Search for the cell housing the specified text and yield its [x, y] center coordinate. 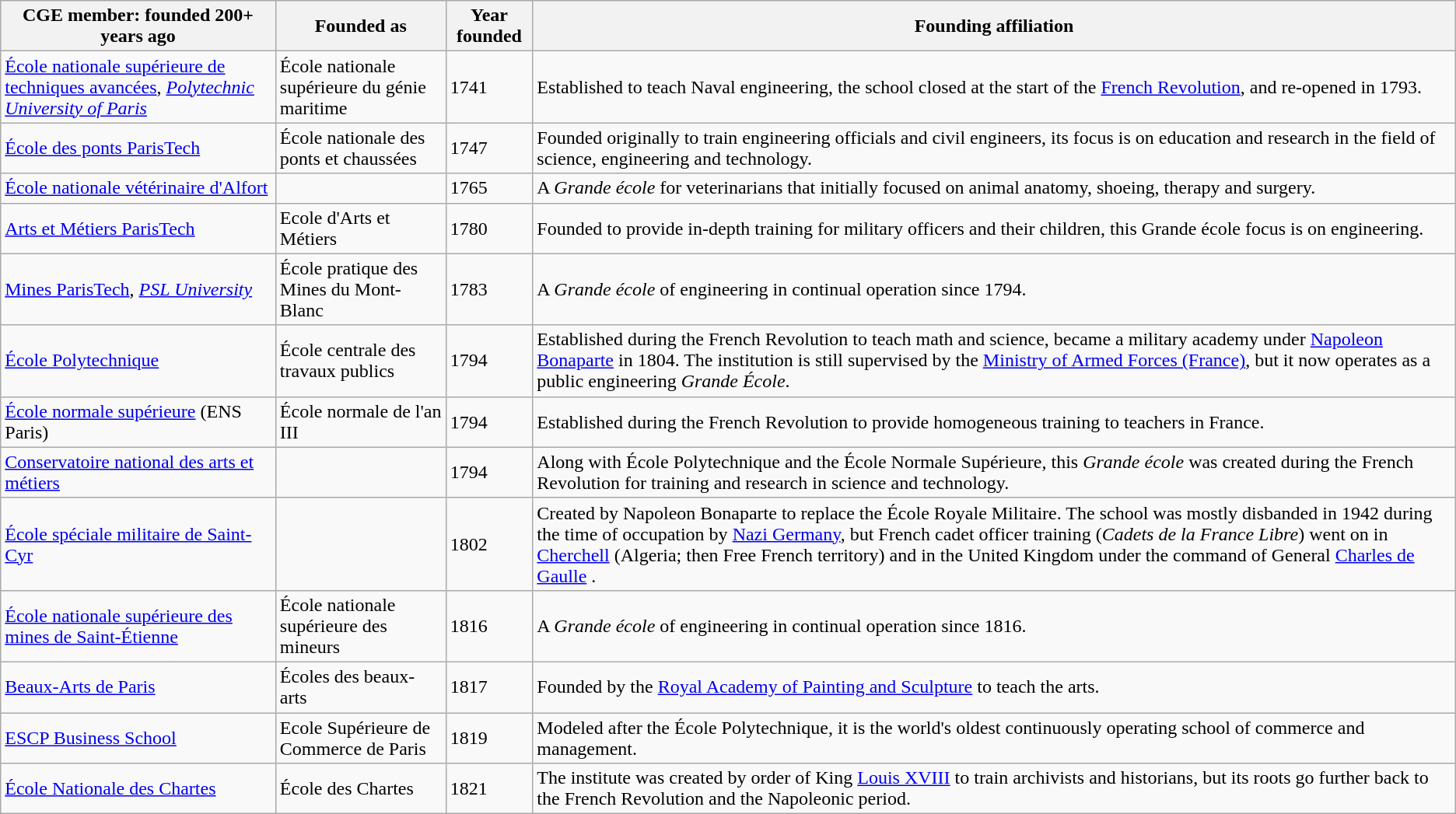
1741 [489, 87]
École nationale supérieure des mineurs [361, 626]
1783 [489, 289]
Ecole d'Arts et Métiers [361, 229]
École normale supérieure (ENS Paris) [138, 421]
Established to teach Naval engineering, the school closed at the start of the French Revolution, and re-opened in 1793. [994, 87]
École normale de l'an III [361, 421]
École nationale supérieure des mines de Saint-Étienne [138, 626]
ESCP Business School [138, 737]
École pratique des Mines du Mont-Blanc [361, 289]
École nationale supérieure du génie maritime [361, 87]
Beaux-Arts de Paris [138, 687]
Modeled after the École Polytechnique, it is the world's oldest continuously operating school of commerce and management. [994, 737]
1780 [489, 229]
École Polytechnique [138, 361]
École Nationale des Chartes [138, 788]
École nationale vétérinaire d'Alfort [138, 188]
École des Chartes [361, 788]
1765 [489, 188]
1816 [489, 626]
1819 [489, 737]
A Grande école of engineering in continual operation since 1816. [994, 626]
Founded as [361, 26]
Mines ParisTech, PSL University [138, 289]
École des ponts ParisTech [138, 148]
Established during the French Revolution to provide homogeneous training to teachers in France. [994, 421]
Founded to provide in-depth training for military officers and their children, this Grande école focus is on engineering. [994, 229]
Conservatoire national des arts et métiers [138, 473]
Arts et Métiers ParisTech [138, 229]
École spéciale militaire de Saint-Cyr [138, 544]
A Grande école of engineering in continual operation since 1794. [994, 289]
CGE member: founded 200+ years ago [138, 26]
1747 [489, 148]
École nationale des ponts et chaussées [361, 148]
Year founded [489, 26]
Founding affiliation [994, 26]
1817 [489, 687]
A Grande école for veterinarians that initially focused on animal anatomy, shoeing, therapy and surgery. [994, 188]
Founded by the Royal Academy of Painting and Sculpture to teach the arts. [994, 687]
Écoles des beaux-arts [361, 687]
École centrale des travaux publics [361, 361]
Ecole Supérieure de Commerce de Paris [361, 737]
1821 [489, 788]
École nationale supérieure de techniques avancées, Polytechnic University of Paris [138, 87]
1802 [489, 544]
